Output the (x, y) coordinate of the center of the cell containing the given text.  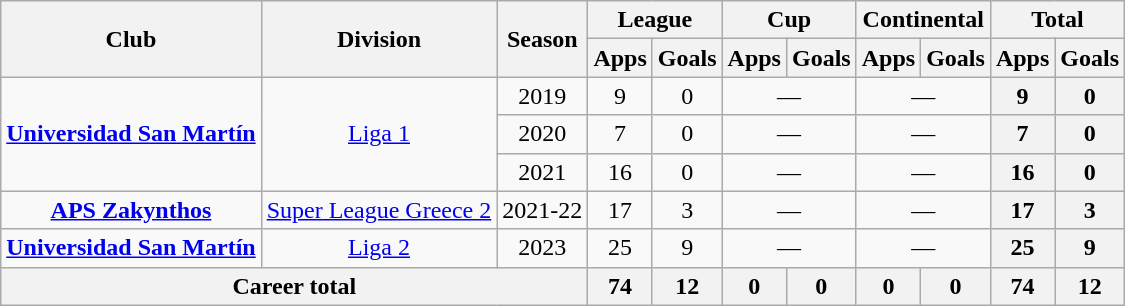
Total (1057, 20)
2023 (542, 248)
Season (542, 39)
2021 (542, 172)
Career total (294, 286)
Liga 2 (379, 248)
Super League Greece 2 (379, 210)
2019 (542, 96)
Liga 1 (379, 134)
2020 (542, 134)
League (655, 20)
2021-22 (542, 210)
Division (379, 39)
APS Zakynthos (131, 210)
Club (131, 39)
Cup (789, 20)
Continental (923, 20)
